Identify which cell holds the provided text, then report its (X, Y) central coordinate. 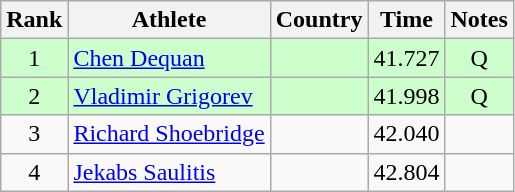
Time (406, 20)
Vladimir Grigorev (169, 96)
Notes (479, 20)
Richard Shoebridge (169, 134)
4 (34, 172)
41.727 (406, 58)
41.998 (406, 96)
42.804 (406, 172)
2 (34, 96)
Athlete (169, 20)
Jekabs Saulitis (169, 172)
42.040 (406, 134)
Rank (34, 20)
3 (34, 134)
1 (34, 58)
Country (319, 20)
Chen Dequan (169, 58)
